Detect which cell encompasses the target text, then output its (X, Y) center coordinate. 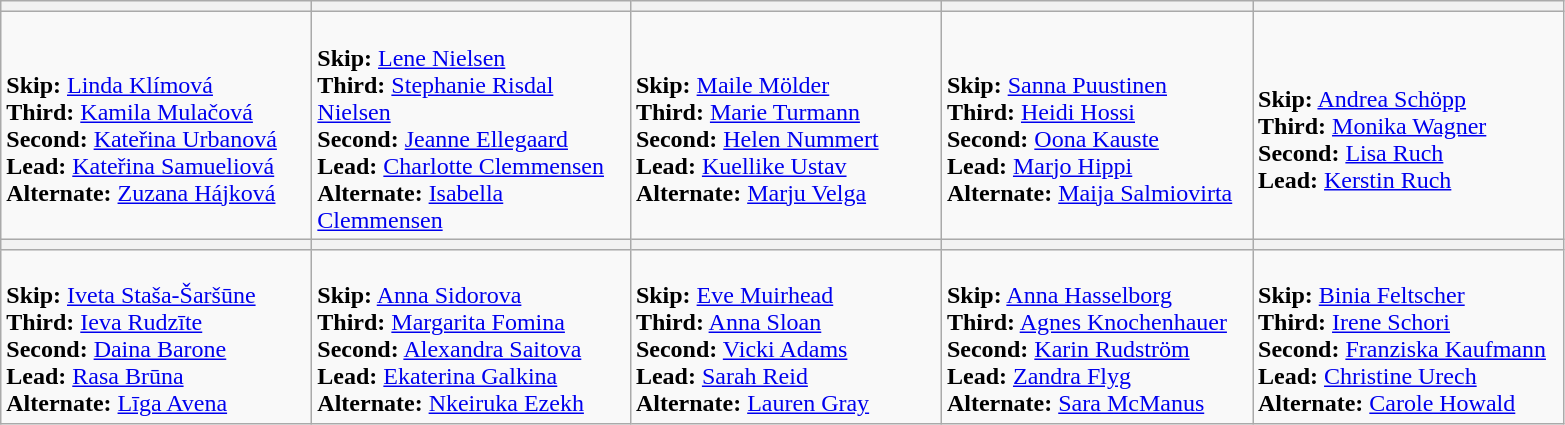
Skip: Maile Mölder Third: Marie Turmann Second: Helen Nummert Lead: Kuellike Ustav Alternate: Marju Velga (786, 126)
Skip: Eve Muirhead Third: Anna Sloan Second: Vicki Adams Lead: Sarah Reid Alternate: Lauren Gray (786, 336)
Skip: Lene Nielsen Third: Stephanie Risdal Nielsen Second: Jeanne Ellegaard Lead: Charlotte Clemmensen Alternate: Isabella Clemmensen (472, 126)
Skip: Anna Hasselborg Third: Agnes Knochenhauer Second: Karin Rudström Lead: Zandra Flyg Alternate: Sara McManus (1096, 336)
Skip: Linda Klímová Third: Kamila Mulačová Second: Kateřina Urbanová Lead: Kateřina Samueliová Alternate: Zuzana Hájková (156, 126)
Skip: Iveta Staša-Šaršūne Third: Ieva Rudzīte Second: Daina Barone Lead: Rasa Brūna Alternate: Līga Avena (156, 336)
Skip: Andrea Schöpp Third: Monika Wagner Second: Lisa Ruch Lead: Kerstin Ruch (1408, 126)
Skip: Binia Feltscher Third: Irene Schori Second: Franziska Kaufmann Lead: Christine Urech Alternate: Carole Howald (1408, 336)
Skip: Anna Sidorova Third: Margarita Fomina Second: Alexandra Saitova Lead: Ekaterina Galkina Alternate: Nkeiruka Ezekh (472, 336)
Skip: Sanna Puustinen Third: Heidi Hossi Second: Oona Kauste Lead: Marjo Hippi Alternate: Maija Salmiovirta (1096, 126)
